Provide the [X, Y] coordinate of the cell's center where the given text is located.  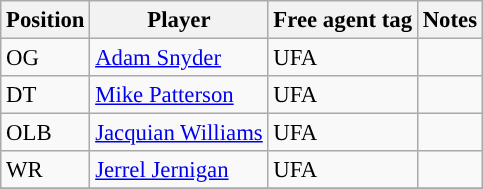
WR [46, 170]
Position [46, 20]
Jacquian Williams [179, 133]
OLB [46, 133]
Player [179, 20]
Jerrel Jernigan [179, 170]
Notes [450, 20]
Adam Snyder [179, 58]
Free agent tag [342, 20]
DT [46, 95]
OG [46, 58]
Mike Patterson [179, 95]
